From the cell containing the given text, extract its center point as (x, y) coordinate. 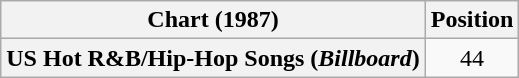
US Hot R&B/Hip-Hop Songs (Billboard) (213, 58)
Chart (1987) (213, 20)
44 (472, 58)
Position (472, 20)
